Find where the given text appears and provide that cell's center as [X, Y] coordinate. 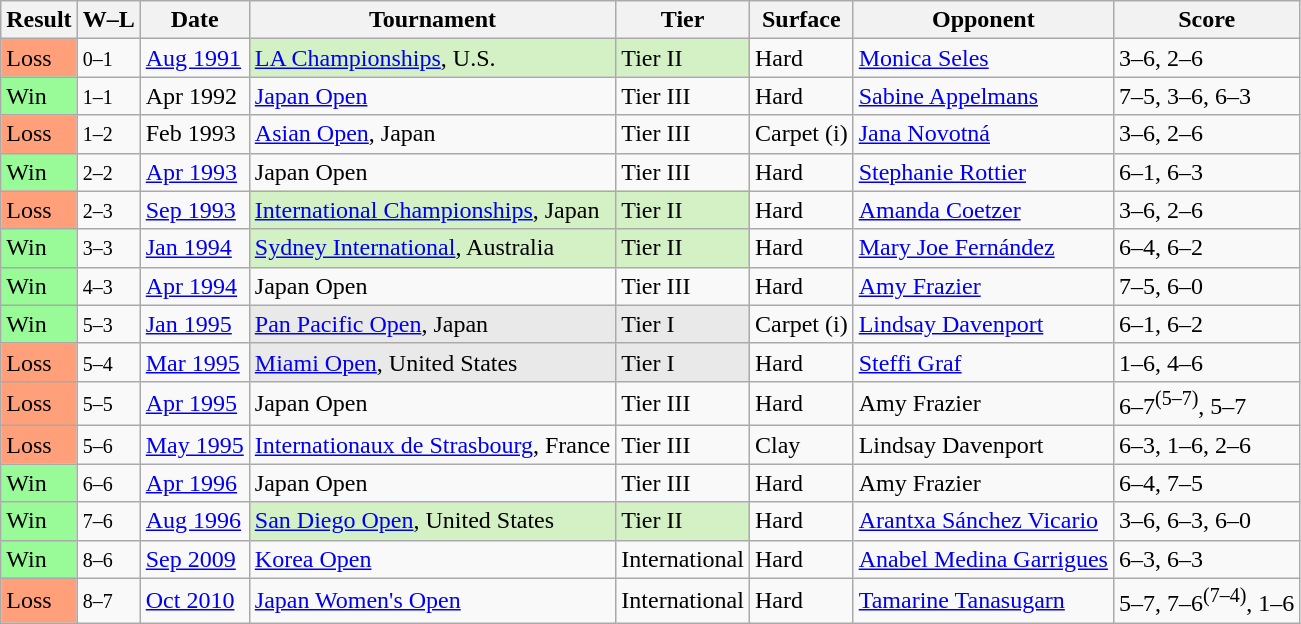
1–1 [108, 96]
International Championships, Japan [432, 210]
Internationaux de Strasbourg, France [432, 445]
3–6, 6–3, 6–0 [1206, 521]
Sydney International, Australia [432, 248]
Sabine Appelmans [983, 96]
1–6, 4–6 [1206, 362]
Oct 2010 [194, 600]
Amanda Coetzer [983, 210]
Mar 1995 [194, 362]
LA Championships, U.S. [432, 58]
Sep 1993 [194, 210]
8–7 [108, 600]
W–L [108, 20]
Tournament [432, 20]
6–1, 6–3 [1206, 172]
May 1995 [194, 445]
Opponent [983, 20]
Steffi Graf [983, 362]
7–5, 3–6, 6–3 [1206, 96]
Arantxa Sánchez Vicario [983, 521]
Jana Novotná [983, 134]
Apr 1995 [194, 404]
Surface [801, 20]
Japan Women's Open [432, 600]
San Diego Open, United States [432, 521]
5–3 [108, 324]
Apr 1994 [194, 286]
1–2 [108, 134]
6–7(5–7), 5–7 [1206, 404]
Stephanie Rottier [983, 172]
Anabel Medina Garrigues [983, 559]
6–3, 6–3 [1206, 559]
4–3 [108, 286]
5–7, 7–6(7–4), 1–6 [1206, 600]
6–3, 1–6, 2–6 [1206, 445]
Tier [683, 20]
Feb 1993 [194, 134]
Date [194, 20]
6–6 [108, 483]
7–5, 6–0 [1206, 286]
0–1 [108, 58]
Apr 1996 [194, 483]
8–6 [108, 559]
Jan 1995 [194, 324]
Apr 1993 [194, 172]
Jan 1994 [194, 248]
Asian Open, Japan [432, 134]
Sep 2009 [194, 559]
5–6 [108, 445]
5–4 [108, 362]
Clay [801, 445]
Korea Open [432, 559]
3–3 [108, 248]
2–3 [108, 210]
Pan Pacific Open, Japan [432, 324]
Aug 1996 [194, 521]
Miami Open, United States [432, 362]
5–5 [108, 404]
Score [1206, 20]
Result [39, 20]
6–4, 6–2 [1206, 248]
6–4, 7–5 [1206, 483]
Apr 1992 [194, 96]
Monica Seles [983, 58]
2–2 [108, 172]
Mary Joe Fernández [983, 248]
Aug 1991 [194, 58]
6–1, 6–2 [1206, 324]
Tamarine Tanasugarn [983, 600]
7–6 [108, 521]
